Provide the (x, y) coordinate of the cell's center where the given text is located.  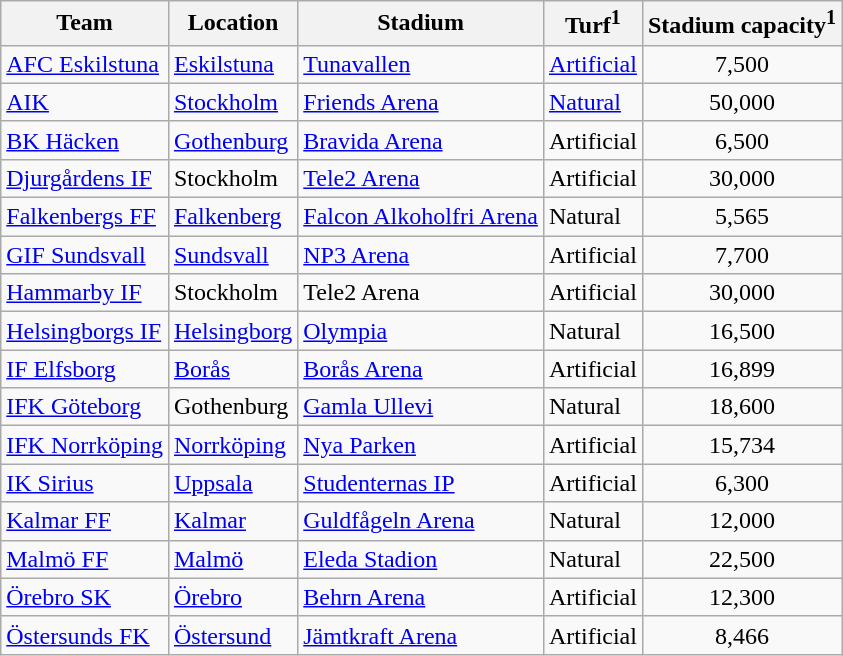
Tunavallen (421, 64)
16,899 (742, 369)
Helsingborg (232, 331)
Hammarby IF (85, 293)
5,565 (742, 217)
Kalmar FF (85, 521)
Bravida Arena (421, 140)
GIF Sundsvall (85, 255)
IF Elfsborg (85, 369)
Falkenberg (232, 217)
6,300 (742, 483)
15,734 (742, 445)
Jämtkraft Arena (421, 635)
Location (232, 24)
7,700 (742, 255)
Studenternas IP (421, 483)
Örebro (232, 597)
Uppsala (232, 483)
Östersund (232, 635)
12,000 (742, 521)
Djurgårdens IF (85, 178)
6,500 (742, 140)
IFK Norrköping (85, 445)
Team (85, 24)
Guldfågeln Arena (421, 521)
Behrn Arena (421, 597)
Sundsvall (232, 255)
Borås Arena (421, 369)
Borås (232, 369)
AFC Eskilstuna (85, 64)
50,000 (742, 102)
Norrköping (232, 445)
18,600 (742, 407)
Stadium capacity1 (742, 24)
Friends Arena (421, 102)
Eskilstuna (232, 64)
Falcon Alkoholfri Arena (421, 217)
Falkenbergs FF (85, 217)
Helsingborgs IF (85, 331)
Malmö (232, 559)
7,500 (742, 64)
Olympia (421, 331)
Turf1 (592, 24)
Malmö FF (85, 559)
Örebro SK (85, 597)
Stadium (421, 24)
Östersunds FK (85, 635)
Kalmar (232, 521)
NP3 Arena (421, 255)
IK Sirius (85, 483)
16,500 (742, 331)
22,500 (742, 559)
Gamla Ullevi (421, 407)
Eleda Stadion (421, 559)
IFK Göteborg (85, 407)
8,466 (742, 635)
BK Häcken (85, 140)
Nya Parken (421, 445)
12,300 (742, 597)
AIK (85, 102)
